Search for the cell housing the specified text and yield its (x, y) center coordinate. 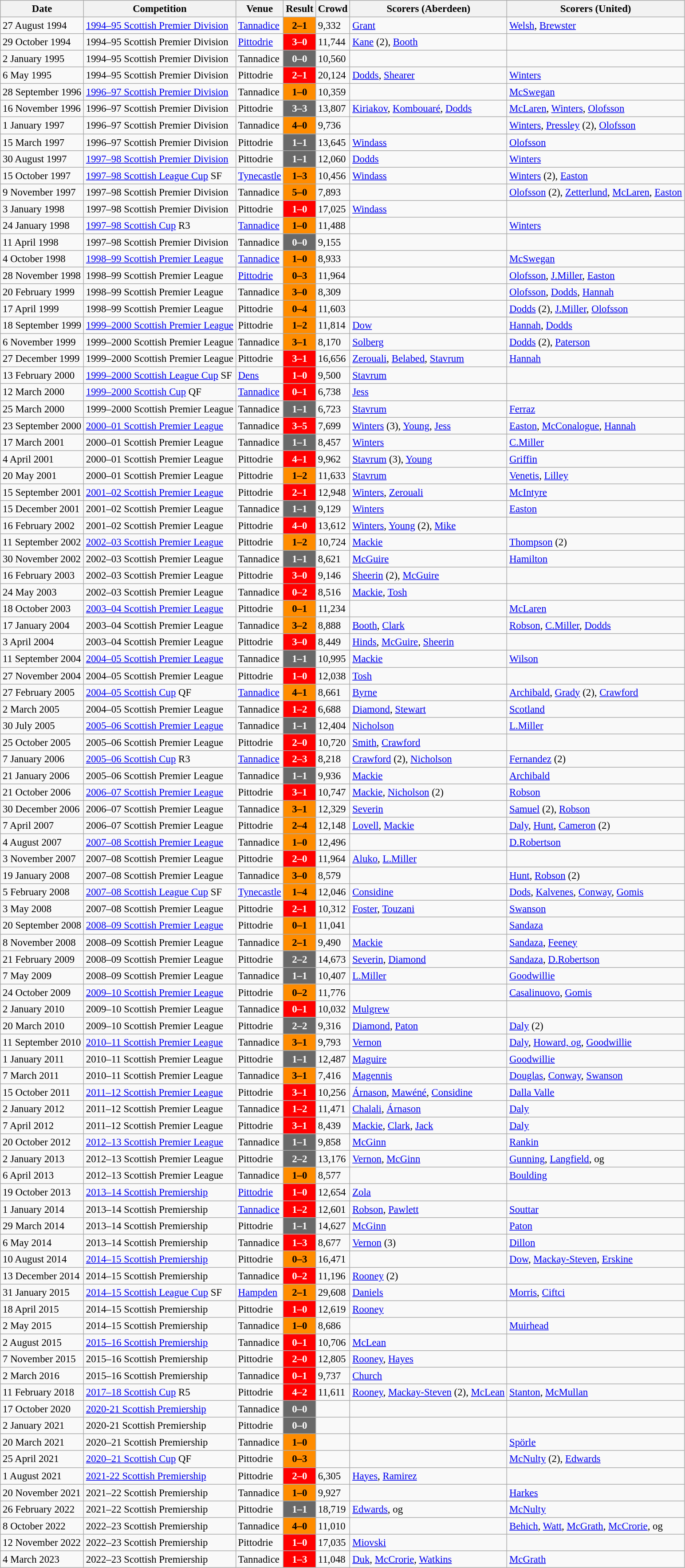
4 August 2007 (42, 843)
Foster, Touzani (429, 909)
11,488 (333, 226)
Date (42, 9)
2–3 (300, 759)
8,439 (333, 1126)
2 January 2012 (42, 1109)
30 November 2002 (42, 559)
18 April 2015 (42, 1309)
12,404 (333, 725)
24 October 2009 (42, 992)
Mulgrew (429, 1009)
8,309 (333, 292)
2017–18 Scottish Cup R5 (160, 1392)
13 February 2000 (42, 376)
Sandaza (596, 926)
13 December 2014 (42, 1276)
3 January 1998 (42, 209)
2005–06 Scottish Cup R3 (160, 759)
25 October 2005 (42, 742)
Hampden (260, 1293)
12 November 2022 (42, 1543)
Ferraz (596, 409)
Booth, Clark (429, 626)
29,608 (333, 1293)
11,814 (333, 325)
9,490 (333, 942)
Wilson (596, 659)
7 March 2011 (42, 1076)
2 May 2015 (42, 1326)
9,500 (333, 376)
Harkes (596, 1493)
2020–21 Scottish Cup QF (160, 1459)
15 September 2001 (42, 492)
2020–21 Scottish Premiership (160, 1443)
11,471 (333, 1109)
Mackie, Nicholson (2) (429, 792)
1997–98 Scottish Cup R3 (160, 226)
Olofsson (2), Zetterlund, McLaren, Easton (596, 192)
8,677 (333, 1243)
Kiriakov, Kombouaré, Dodds (429, 109)
Dodds (429, 159)
10,724 (333, 542)
Rankin (596, 1142)
12,805 (333, 1359)
Archibald, Grady (2), Crawford (596, 692)
Scotland (596, 709)
11,196 (333, 1276)
Hannah (596, 359)
10,032 (333, 1009)
Gunning, Langfield, og (596, 1159)
5 February 2008 (42, 892)
20 September 2008 (42, 926)
Olofsson (596, 142)
9 November 1997 (42, 192)
6 May 2014 (42, 1243)
12,496 (333, 843)
McNulty (2), Edwards (596, 1459)
Paton (596, 1226)
2021-22 Scottish Premiership (160, 1476)
Lovell, Mackie (429, 826)
11,041 (333, 926)
Hunt, Robson (2) (596, 876)
9,737 (333, 1376)
15 March 1997 (42, 142)
Fernandez (2) (596, 759)
8,661 (333, 692)
D.Robertson (596, 843)
Rooney, Hayes (429, 1359)
17 March 2001 (42, 442)
Winters, Zerouali (429, 492)
Stavrum (3), Young (429, 459)
7 April 2007 (42, 826)
2 March 2005 (42, 709)
Scorers (United) (596, 9)
10,407 (333, 976)
3 April 2004 (42, 643)
Scorers (Aberdeen) (429, 9)
Robson, Pawlett (429, 1209)
Chalali, Árnason (429, 1109)
11,633 (333, 476)
Zerouali, Belabed, Stavrum (429, 359)
23 September 2000 (42, 426)
Miovski (429, 1543)
Dodds (2), J.Miller, Olofsson (596, 309)
11,603 (333, 309)
8,621 (333, 559)
Venue (260, 9)
12,487 (333, 1059)
12,060 (333, 159)
Dillon (596, 1243)
4 March 2023 (42, 1559)
Rooney (429, 1309)
27 February 2005 (42, 692)
14,673 (333, 959)
Vernon (429, 1043)
8,579 (333, 876)
19 January 2008 (42, 876)
Winters (2), Easton (596, 176)
12,948 (333, 492)
17 January 2004 (42, 626)
Mackie, Tosh (429, 592)
13,176 (333, 1159)
Welsh, Brewster (596, 26)
1 August 2021 (42, 1476)
30 July 2005 (42, 725)
7,893 (333, 192)
15 October 1997 (42, 176)
1 January 1997 (42, 125)
9,736 (333, 125)
12,601 (333, 1209)
20 February 1999 (42, 292)
Mackie, Clark, Jack (429, 1126)
30 December 2006 (42, 809)
29 October 1994 (42, 42)
Considine (429, 892)
11 September 2010 (42, 1043)
7 April 2012 (42, 1126)
12,148 (333, 826)
21 February 2009 (42, 959)
Winters (3), Young, Jess (429, 426)
Casalinuovo, Gomis (596, 992)
0–4 (300, 309)
7,699 (333, 426)
Behich, Watt, McGrath, McCrorie, og (596, 1526)
Church (429, 1376)
Robson (596, 792)
11,010 (333, 1526)
Tosh (429, 676)
11,234 (333, 609)
20 November 2021 (42, 1493)
McGuire (429, 559)
Swanson (596, 909)
Árnason, Mawéné, Considine (429, 1093)
16 February 2003 (42, 576)
10,720 (333, 742)
3–2 (300, 626)
17 October 2020 (42, 1409)
12,654 (333, 1192)
11 February 2018 (42, 1392)
8,218 (333, 759)
Hannah, Dodds (596, 325)
McLaren (596, 609)
1 January 2014 (42, 1209)
6,723 (333, 409)
2007–08 Scottish League Cup SF (160, 892)
10,747 (333, 792)
11 September 2004 (42, 659)
Dodds (2), Paterson (596, 342)
10,560 (333, 59)
10,256 (333, 1093)
Daly, Hunt, Cameron (2) (596, 826)
Souttar (596, 1209)
Diamond, Paton (429, 1026)
Hinds, McGuire, Sheerin (429, 643)
Hayes, Ramirez (429, 1476)
Sandaza, Feeney (596, 942)
8,170 (333, 342)
2 August 2015 (42, 1342)
Severin, Diamond (429, 959)
16 November 1996 (42, 109)
11 September 2002 (42, 542)
8,516 (333, 592)
10,706 (333, 1342)
13,807 (333, 109)
8,577 (333, 1176)
27 November 2004 (42, 676)
16 February 2002 (42, 525)
15 October 2011 (42, 1093)
9,793 (333, 1043)
13,612 (333, 525)
21 October 2006 (42, 792)
8,457 (333, 442)
30 August 1997 (42, 159)
8,888 (333, 626)
Sheerin (2), McGuire (429, 576)
11,776 (333, 992)
10 August 2014 (42, 1259)
Daly, Howard, og, Goodwillie (596, 1043)
25 March 2000 (42, 409)
7,416 (333, 1076)
Samuel (2), Robson (596, 809)
Competition (160, 9)
24 January 1998 (42, 226)
Douglas, Conway, Swanson (596, 1076)
Daniels (429, 1293)
Olofsson, J.Miller, Easton (596, 275)
10,995 (333, 659)
Nicholson (429, 725)
27 December 1999 (42, 359)
2014–15 Scottish League Cup SF (160, 1293)
Duk, McCrorie, Watkins (429, 1559)
Magennis (429, 1076)
Crawford (2), Nicholson (429, 759)
Aluko, L.Miller (429, 859)
7 May 2009 (42, 976)
2 January 2021 (42, 1426)
Stanton, McMullan (596, 1392)
11,048 (333, 1559)
Winters, Pressley (2), Olofsson (596, 125)
Jess (429, 392)
Boulding (596, 1176)
2 March 2016 (42, 1376)
Solberg (429, 342)
25 April 2021 (42, 1459)
2 January 2010 (42, 1009)
Dens (260, 376)
Dow (429, 325)
26 February 2022 (42, 1509)
3–3 (300, 109)
Morris, Ciftci (596, 1293)
8,686 (333, 1326)
1999–2000 Scottish League Cup SF (160, 376)
28 November 1998 (42, 275)
19 October 2013 (42, 1192)
6,738 (333, 392)
Winters, Young (2), Mike (429, 525)
Rooney, Mackay-Steven (2), McLean (429, 1392)
Sandaza, D.Robertson (596, 959)
18,719 (333, 1509)
21 January 2006 (42, 776)
18 October 2003 (42, 609)
Zola (429, 1192)
24 May 2003 (42, 592)
C.Miller (596, 442)
9,316 (333, 1026)
1 January 2011 (42, 1059)
11,611 (333, 1392)
20,124 (333, 75)
31 January 2015 (42, 1293)
10,456 (333, 176)
20 May 2001 (42, 476)
10,359 (333, 92)
Vernon (3) (429, 1243)
2 January 1995 (42, 59)
16,471 (333, 1259)
Grant (429, 26)
6,688 (333, 709)
6 May 1995 (42, 75)
8,449 (333, 643)
Dodds, Shearer (429, 75)
McLean (429, 1342)
Byrne (429, 692)
Result (300, 9)
20 March 2021 (42, 1443)
8 October 2022 (42, 1526)
15 December 2001 (42, 509)
17,035 (333, 1543)
Robson, C.Miller, Dodds (596, 626)
1997–98 Scottish League Cup SF (160, 176)
11 April 1998 (42, 242)
7 January 2006 (42, 759)
9,858 (333, 1142)
McNulty (596, 1509)
Venetis, Lilley (596, 476)
12,038 (333, 676)
17 April 1999 (42, 309)
8 November 2008 (42, 942)
27 August 1994 (42, 26)
17,025 (333, 209)
12,046 (333, 892)
Maguire (429, 1059)
6 April 2013 (42, 1176)
4 October 1998 (42, 259)
Crowd (333, 9)
6 November 1999 (42, 342)
3 November 2007 (42, 859)
1–4 (300, 892)
9,332 (333, 26)
14,627 (333, 1226)
Griffin (596, 459)
12,619 (333, 1309)
Rooney (2) (429, 1276)
4 April 2001 (42, 459)
3–5 (300, 426)
9,962 (333, 459)
20 October 2012 (42, 1142)
9,146 (333, 576)
2–4 (300, 826)
Spörle (596, 1443)
Severin (429, 809)
28 September 1996 (42, 92)
6,305 (333, 1476)
11,744 (333, 42)
12,329 (333, 809)
Hamilton (596, 559)
18 September 1999 (42, 325)
1999–2000 Scottish Cup QF (160, 392)
Thompson (2) (596, 542)
Vernon, McGinn (429, 1159)
Diamond, Stewart (429, 709)
Easton (596, 509)
9,129 (333, 509)
2 January 2013 (42, 1159)
12 March 2000 (42, 392)
Dow, Mackay-Steven, Erskine (596, 1259)
2004–05 Scottish Cup QF (160, 692)
13,645 (333, 142)
Daly (2) (596, 1026)
4–2 (300, 1392)
9,155 (333, 242)
Kane (2), Booth (429, 42)
10,312 (333, 909)
Smith, Crawford (429, 742)
Easton, McConalogue, Hannah (596, 426)
Olofsson, Dodds, Hannah (596, 292)
Dods, Kalvenes, Conway, Gomis (596, 892)
McIntyre (596, 492)
7 November 2015 (42, 1359)
Edwards, og (429, 1509)
Dalla Valle (596, 1093)
Archibald (596, 776)
8,933 (333, 259)
McGrath (596, 1559)
5–0 (300, 192)
9,936 (333, 776)
29 March 2014 (42, 1226)
McLaren, Winters, Olofsson (596, 109)
16,656 (333, 359)
20 March 2010 (42, 1026)
3 May 2008 (42, 909)
Muirhead (596, 1326)
9,927 (333, 1493)
